Detect which cell encompasses the target text, then output its (x, y) center coordinate. 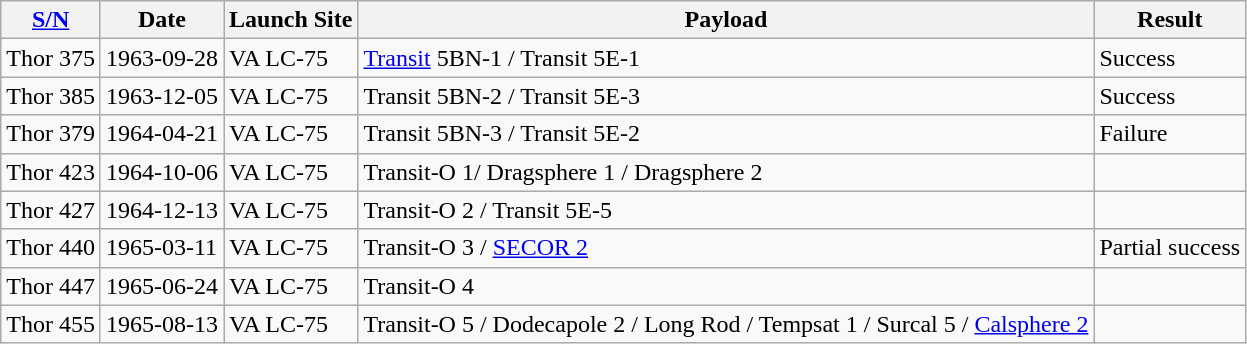
S/N (51, 20)
Thor 423 (51, 172)
Launch Site (291, 20)
Thor 440 (51, 248)
Transit-O 1/ Dragsphere 1 / Dragsphere 2 (726, 172)
Thor 427 (51, 210)
Thor 379 (51, 134)
Partial success (1170, 248)
Transit 5BN-2 / Transit 5E-3 (726, 96)
Date (162, 20)
Transit 5BN-3 / Transit 5E-2 (726, 134)
Failure (1170, 134)
1965-08-13 (162, 324)
Thor 385 (51, 96)
Thor 447 (51, 286)
Transit 5BN-1 / Transit 5E-1 (726, 58)
1964-04-21 (162, 134)
Transit-O 2 / Transit 5E-5 (726, 210)
Transit-O 3 / SECOR 2 (726, 248)
Thor 455 (51, 324)
Thor 375 (51, 58)
Transit-O 4 (726, 286)
1965-06-24 (162, 286)
1963-09-28 (162, 58)
Transit-O 5 / Dodecapole 2 / Long Rod / Tempsat 1 / Surcal 5 / Calsphere 2 (726, 324)
1965-03-11 (162, 248)
Payload (726, 20)
1963-12-05 (162, 96)
1964-12-13 (162, 210)
1964-10-06 (162, 172)
Result (1170, 20)
